Scan for the cell matching the given text and deliver its (X, Y) coordinate at center. 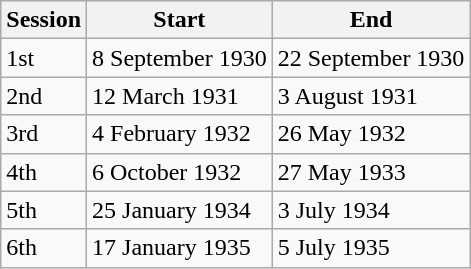
3rd (44, 134)
4th (44, 172)
25 January 1934 (180, 210)
22 September 1930 (371, 58)
3 August 1931 (371, 96)
Start (180, 20)
5th (44, 210)
End (371, 20)
17 January 1935 (180, 248)
Session (44, 20)
1st (44, 58)
12 March 1931 (180, 96)
5 July 1935 (371, 248)
2nd (44, 96)
8 September 1930 (180, 58)
27 May 1933 (371, 172)
4 February 1932 (180, 134)
3 July 1934 (371, 210)
6 October 1932 (180, 172)
26 May 1932 (371, 134)
6th (44, 248)
